Scan for the cell matching the given text and deliver its [X, Y] coordinate at center. 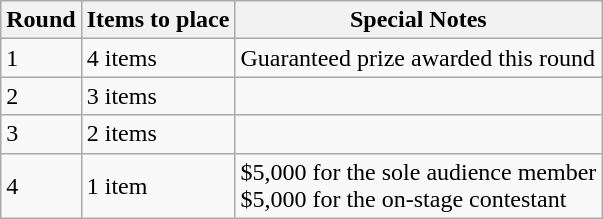
2 items [158, 134]
Round [41, 20]
4 items [158, 58]
Items to place [158, 20]
$5,000 for the sole audience member$5,000 for the on-stage contestant [418, 186]
Special Notes [418, 20]
1 item [158, 186]
2 [41, 96]
4 [41, 186]
3 [41, 134]
1 [41, 58]
3 items [158, 96]
Guaranteed prize awarded this round [418, 58]
